Search for the cell housing the specified text and yield its [X, Y] center coordinate. 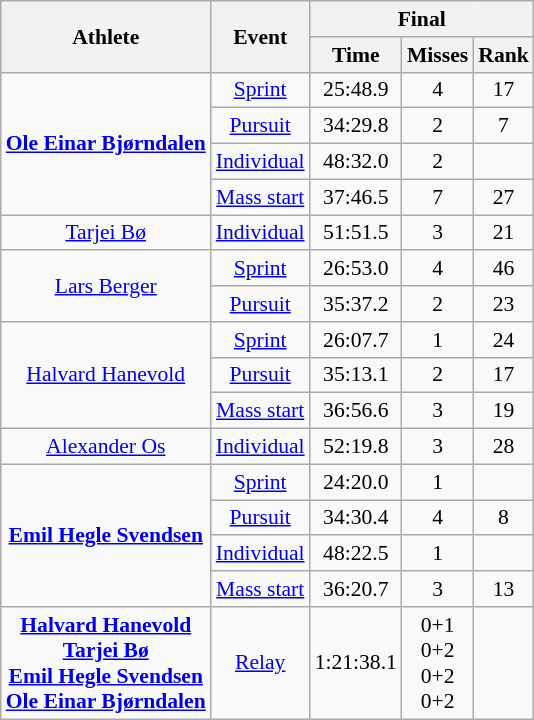
Halvard Hanevold [106, 376]
0+10+20+20+2 [438, 663]
34:29.8 [356, 126]
34:30.4 [356, 518]
24:20.0 [356, 482]
Alexander Os [106, 447]
Event [260, 36]
Misses [438, 55]
Relay [260, 663]
Athlete [106, 36]
Time [356, 55]
8 [504, 518]
Rank [504, 55]
Tarjei Bø [106, 233]
26:07.7 [356, 340]
19 [504, 411]
Final [422, 19]
21 [504, 233]
35:13.1 [356, 375]
51:51.5 [356, 233]
28 [504, 447]
35:37.2 [356, 304]
Emil Hegle Svendsen [106, 535]
Ole Einar Bjørndalen [106, 143]
36:20.7 [356, 589]
13 [504, 589]
Halvard HanevoldTarjei BøEmil Hegle SvendsenOle Einar Bjørndalen [106, 663]
24 [504, 340]
46 [504, 269]
48:32.0 [356, 162]
48:22.5 [356, 554]
52:19.8 [356, 447]
25:48.9 [356, 90]
36:56.6 [356, 411]
23 [504, 304]
26:53.0 [356, 269]
27 [504, 197]
Lars Berger [106, 286]
1:21:38.1 [356, 663]
37:46.5 [356, 197]
